Identify which cell holds the provided text, then report its (x, y) central coordinate. 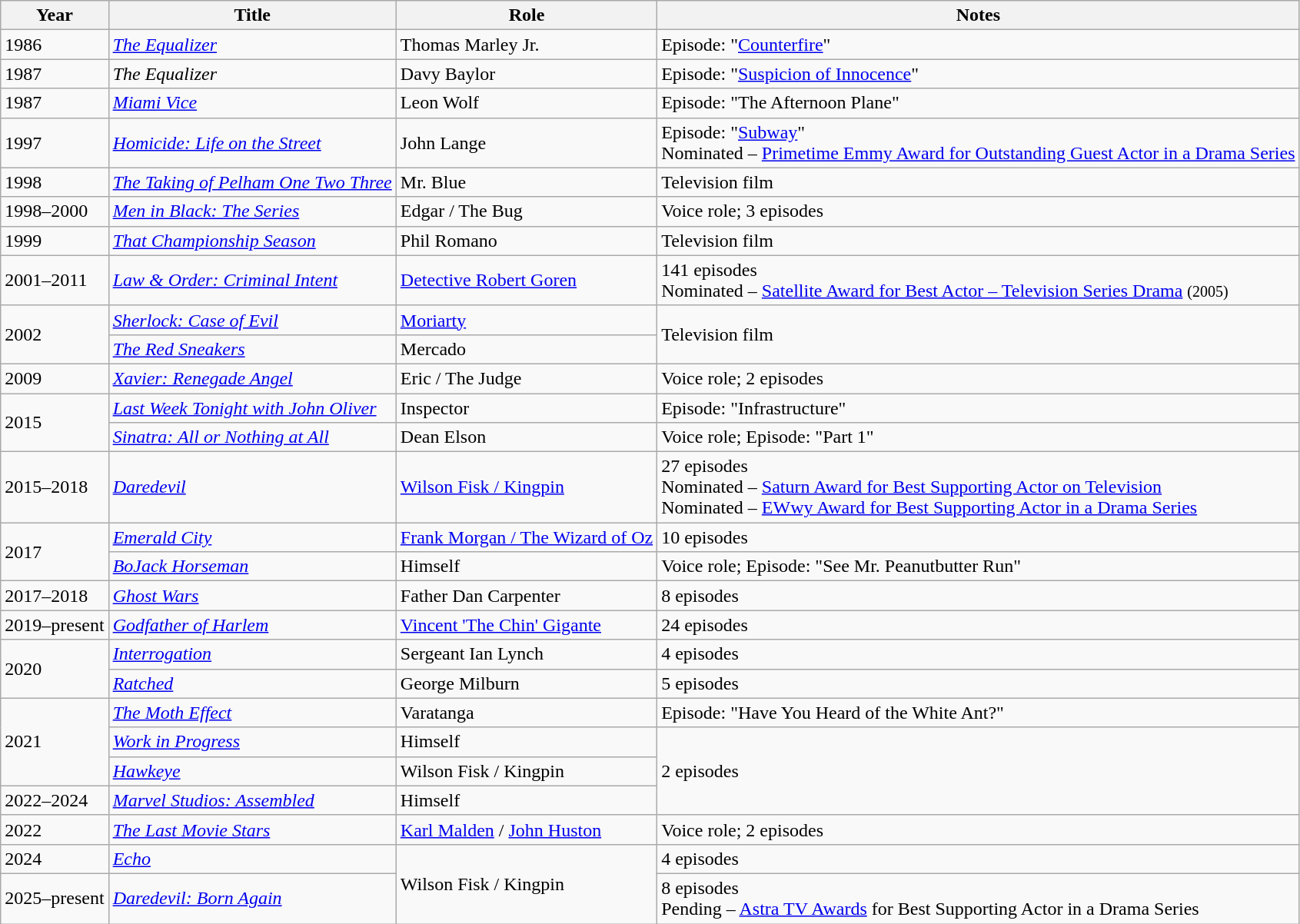
2017–2018 (55, 596)
Echo (252, 859)
2024 (55, 859)
27 episodesNominated – Saturn Award for Best Supporting Actor on TelevisionNominated – EWwy Award for Best Supporting Actor in a Drama Series (978, 487)
Eric / The Judge (526, 378)
1998 (55, 182)
2020 (55, 669)
Notes (978, 15)
Last Week Tonight with John Oliver (252, 408)
Marvel Studios: Assembled (252, 800)
Emerald City (252, 537)
2009 (55, 378)
George Milburn (526, 683)
Xavier: Renegade Angel (252, 378)
2015 (55, 423)
Role (526, 15)
Episode: "Have You Heard of the White Ant?" (978, 713)
Ghost Wars (252, 596)
Episode: "The Afternoon Plane" (978, 103)
2022–2024 (55, 800)
Frank Morgan / The Wizard of Oz (526, 537)
Episode: "Counterfire" (978, 45)
1997 (55, 143)
1998–2000 (55, 211)
Leon Wolf (526, 103)
Karl Malden / John Huston (526, 829)
Hawkeye (252, 771)
2001–2011 (55, 280)
8 episodesPending – Astra TV Awards for Best Supporting Actor in a Drama Series (978, 898)
Year (55, 15)
Davy Baylor (526, 74)
John Lange (526, 143)
BoJack Horseman (252, 567)
Voice role; Episode: "See Mr. Peanutbutter Run" (978, 567)
2015–2018 (55, 487)
The Red Sneakers (252, 349)
2002 (55, 334)
10 episodes (978, 537)
Episode: "Subway"Nominated – Primetime Emmy Award for Outstanding Guest Actor in a Drama Series (978, 143)
Episode: "Infrastructure" (978, 408)
Varatanga (526, 713)
The Taking of Pelham One Two Three (252, 182)
Interrogation (252, 654)
The Moth Effect (252, 713)
2021 (55, 742)
Work in Progress (252, 742)
Law & Order: Criminal Intent (252, 280)
Ratched (252, 683)
2022 (55, 829)
2019–present (55, 625)
Moriarty (526, 320)
2017 (55, 552)
8 episodes (978, 596)
Daredevil (252, 487)
Daredevil: Born Again (252, 898)
Sinatra: All or Nothing at All (252, 437)
Homicide: Life on the Street (252, 143)
Vincent 'The Chin' Gigante (526, 625)
The Last Movie Stars (252, 829)
Miami Vice (252, 103)
5 episodes (978, 683)
24 episodes (978, 625)
Sergeant Ian Lynch (526, 654)
Phil Romano (526, 241)
Sherlock: Case of Evil (252, 320)
Edgar / The Bug (526, 211)
Voice role; Episode: "Part 1" (978, 437)
Mercado (526, 349)
Godfather of Harlem (252, 625)
Detective Robert Goren (526, 280)
That Championship Season (252, 241)
Father Dan Carpenter (526, 596)
2025–present (55, 898)
Thomas Marley Jr. (526, 45)
Dean Elson (526, 437)
Episode: "Suspicion of Innocence" (978, 74)
Inspector (526, 408)
1999 (55, 241)
Men in Black: The Series (252, 211)
Title (252, 15)
141 episodesNominated – Satellite Award for Best Actor – Television Series Drama (2005) (978, 280)
2 episodes (978, 771)
1986 (55, 45)
Mr. Blue (526, 182)
Voice role; 3 episodes (978, 211)
